Output the (x, y) coordinate of the center of the cell containing the given text.  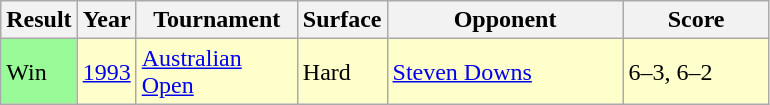
Result (39, 20)
Score (696, 20)
Surface (342, 20)
Year (106, 20)
Australian Open (216, 72)
Hard (342, 72)
Win (39, 72)
Opponent (505, 20)
Tournament (216, 20)
1993 (106, 72)
Steven Downs (505, 72)
6–3, 6–2 (696, 72)
